Capture the cell that displays the provided text and extract its (X, Y) central coordinate. 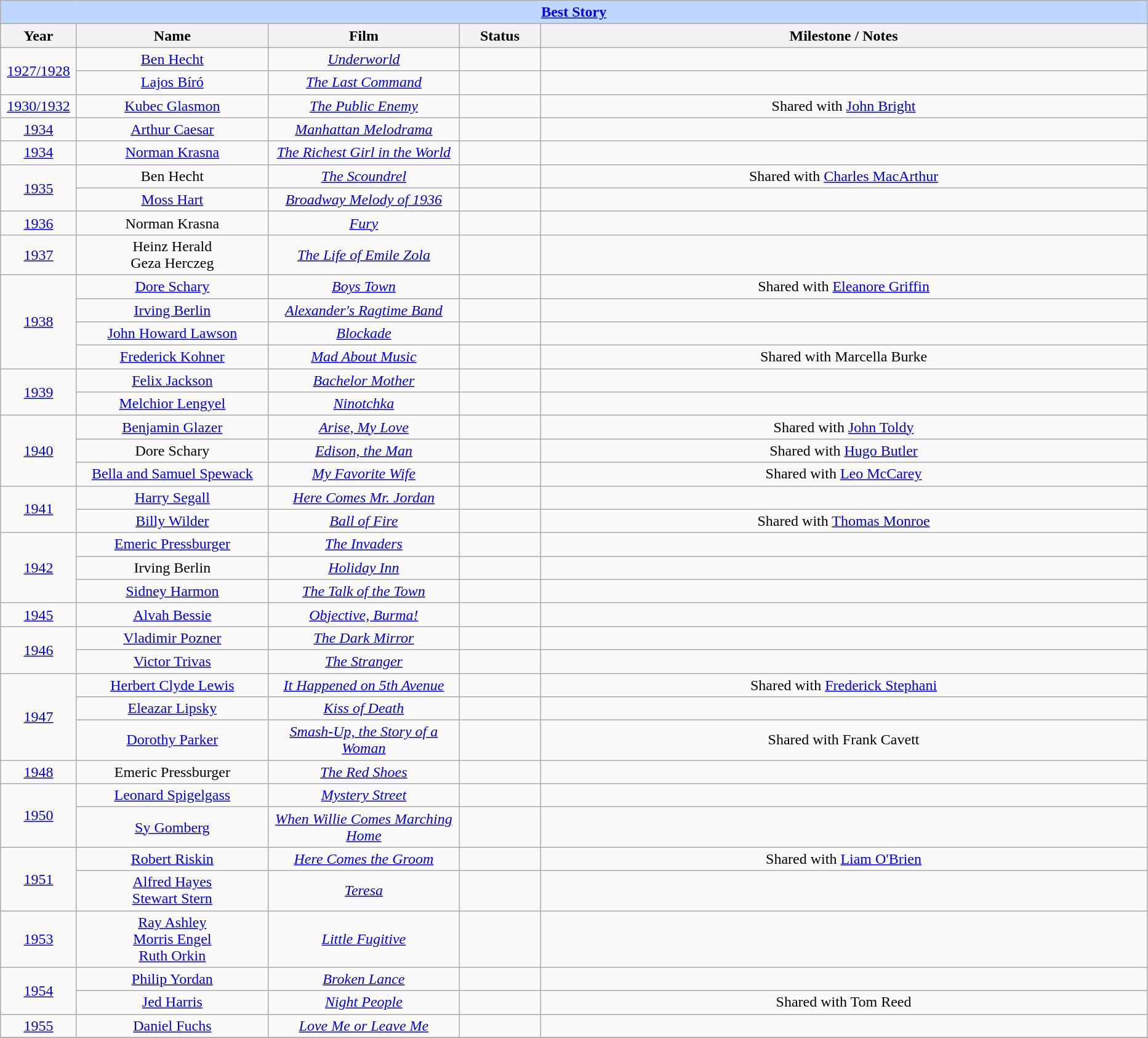
Sy Gomberg (172, 827)
Shared with Frank Cavett (844, 740)
Edison, the Man (363, 451)
When Willie Comes Marching Home (363, 827)
Kubec Glasmon (172, 106)
Year (39, 36)
The Last Command (363, 82)
My Favorite Wife (363, 474)
The Talk of the Town (363, 591)
Felix Jackson (172, 380)
Vladimir Pozner (172, 638)
Here Comes Mr. Jordan (363, 497)
Milestone / Notes (844, 36)
Victor Trivas (172, 661)
1938 (39, 321)
Ninotchka (363, 404)
Boys Town (363, 286)
Leonard Spigelgass (172, 795)
Shared with Charles MacArthur (844, 176)
Shared with Leo McCarey (844, 474)
It Happened on 5th Avenue (363, 685)
Shared with John Toldy (844, 427)
Shared with Eleanore Griffin (844, 286)
Best Story (574, 12)
The Dark Mirror (363, 638)
Shared with Liam O'Brien (844, 859)
1940 (39, 451)
Herbert Clyde Lewis (172, 685)
Ray AshleyMorris EngelRuth Orkin (172, 939)
Objective, Burma! (363, 614)
Shared with Marcella Burke (844, 357)
1947 (39, 717)
1946 (39, 650)
Broken Lance (363, 979)
The Richest Girl in the World (363, 153)
Here Comes the Groom (363, 859)
Broadway Melody of 1936 (363, 199)
Shared with Hugo Butler (844, 451)
Name (172, 36)
Alexander's Ragtime Band (363, 310)
Frederick Kohner (172, 357)
Night People (363, 1002)
1936 (39, 223)
1954 (39, 991)
Little Fugitive (363, 939)
The Invaders (363, 544)
Arise, My Love (363, 427)
Kiss of Death (363, 709)
1945 (39, 614)
Love Me or Leave Me (363, 1026)
Alfred HayesStewart Stern (172, 890)
Daniel Fuchs (172, 1026)
Bachelor Mother (363, 380)
Moss Hart (172, 199)
Underworld (363, 59)
Smash-Up, the Story of a Woman (363, 740)
Alvah Bessie (172, 614)
1939 (39, 392)
Jed Harris (172, 1002)
1948 (39, 772)
Manhattan Melodrama (363, 129)
Harry Segall (172, 497)
The Scoundrel (363, 176)
1951 (39, 879)
Lajos Bíró (172, 82)
Mad About Music (363, 357)
Teresa (363, 890)
Mystery Street (363, 795)
Status (500, 36)
Philip Yordan (172, 979)
John Howard Lawson (172, 334)
Film (363, 36)
Eleazar Lipsky (172, 709)
The Red Shoes (363, 772)
The Stranger (363, 661)
Blockade (363, 334)
Benjamin Glazer (172, 427)
Bella and Samuel Spewack (172, 474)
Shared with Frederick Stephani (844, 685)
1937 (39, 255)
The Life of Emile Zola (363, 255)
Billy Wilder (172, 521)
Ball of Fire (363, 521)
1930/1932 (39, 106)
Arthur Caesar (172, 129)
1927/1928 (39, 71)
Fury (363, 223)
1955 (39, 1026)
The Public Enemy (363, 106)
Sidney Harmon (172, 591)
Robert Riskin (172, 859)
Holiday Inn (363, 568)
1950 (39, 815)
1941 (39, 509)
1942 (39, 568)
1935 (39, 188)
Shared with John Bright (844, 106)
Heinz HeraldGeza Herczeg (172, 255)
Dorothy Parker (172, 740)
Shared with Thomas Monroe (844, 521)
Shared with Tom Reed (844, 1002)
1953 (39, 939)
Melchior Lengyel (172, 404)
